From the cell containing the given text, extract its center point as [X, Y] coordinate. 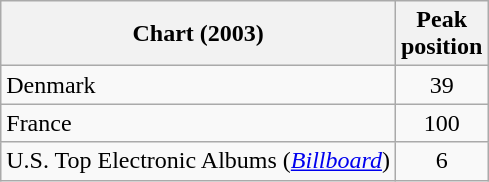
39 [441, 85]
Denmark [198, 85]
Peakposition [441, 34]
100 [441, 123]
U.S. Top Electronic Albums (Billboard) [198, 161]
Chart (2003) [198, 34]
6 [441, 161]
France [198, 123]
